Provide the (X, Y) coordinate of the cell's center where the given text is located.  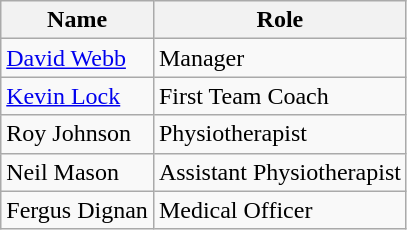
Kevin Lock (78, 96)
David Webb (78, 58)
Assistant Physiotherapist (280, 172)
Neil Mason (78, 172)
Fergus Dignan (78, 210)
First Team Coach (280, 96)
Name (78, 20)
Medical Officer (280, 210)
Manager (280, 58)
Physiotherapist (280, 134)
Roy Johnson (78, 134)
Role (280, 20)
